Output the [x, y] coordinate of the center of the cell containing the given text.  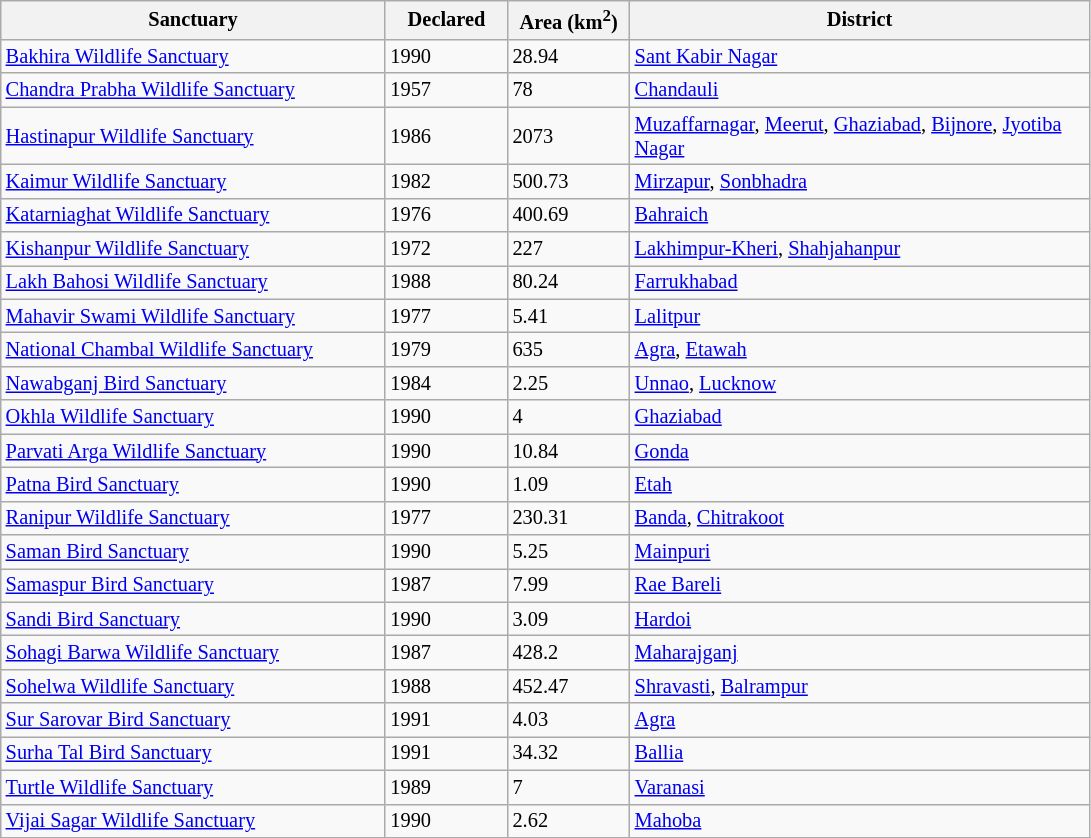
Mainpuri [860, 551]
Samaspur Bird Sanctuary [194, 585]
Hastinapur Wildlife Sanctuary [194, 136]
District [860, 20]
1982 [446, 181]
Sandi Bird Sanctuary [194, 619]
Etah [860, 484]
Turtle Wildlife Sanctuary [194, 787]
Saman Bird Sanctuary [194, 551]
10.84 [569, 451]
Sohagi Barwa Wildlife Sanctuary [194, 652]
Ranipur Wildlife Sanctuary [194, 518]
Hardoi [860, 619]
28.94 [569, 56]
7.99 [569, 585]
Surha Tal Bird Sanctuary [194, 753]
Katarniaghat Wildlife Sanctuary [194, 215]
Rae Bareli [860, 585]
Ghaziabad [860, 417]
Nawabganj Bird Sanctuary [194, 383]
400.69 [569, 215]
Sant Kabir Nagar [860, 56]
Chandauli [860, 90]
Area (km2) [569, 20]
Maharajganj [860, 652]
Bakhira Wildlife Sanctuary [194, 56]
500.73 [569, 181]
1979 [446, 350]
Lakhimpur-Kheri, Shahjahanpur [860, 249]
Chandra Prabha Wildlife Sanctuary [194, 90]
1957 [446, 90]
2.62 [569, 821]
230.31 [569, 518]
Agra [860, 720]
Bahraich [860, 215]
428.2 [569, 652]
Varanasi [860, 787]
Sanctuary [194, 20]
Patna Bird Sanctuary [194, 484]
1984 [446, 383]
Mahavir Swami Wildlife Sanctuary [194, 316]
2073 [569, 136]
Declared [446, 20]
Mahoba [860, 821]
Unnao, Lucknow [860, 383]
452.47 [569, 686]
Sur Sarovar Bird Sanctuary [194, 720]
Muzaffarnagar, Meerut, Ghaziabad, Bijnore, Jyotiba Nagar [860, 136]
Vijai Sagar Wildlife Sanctuary [194, 821]
Gonda [860, 451]
3.09 [569, 619]
National Chambal Wildlife Sanctuary [194, 350]
1976 [446, 215]
Lakh Bahosi Wildlife Sanctuary [194, 282]
635 [569, 350]
78 [569, 90]
2.25 [569, 383]
1986 [446, 136]
34.32 [569, 753]
Banda, Chitrakoot [860, 518]
Agra, Etawah [860, 350]
80.24 [569, 282]
Shravasti, Balrampur [860, 686]
5.25 [569, 551]
1.09 [569, 484]
4 [569, 417]
Okhla Wildlife Sanctuary [194, 417]
227 [569, 249]
1989 [446, 787]
Ballia [860, 753]
Farrukhabad [860, 282]
Lalitpur [860, 316]
Kaimur Wildlife Sanctuary [194, 181]
5.41 [569, 316]
Parvati Arga Wildlife Sanctuary [194, 451]
7 [569, 787]
1972 [446, 249]
Sohelwa Wildlife Sanctuary [194, 686]
Mirzapur, Sonbhadra [860, 181]
4.03 [569, 720]
Kishanpur Wildlife Sanctuary [194, 249]
